From the cell containing the given text, extract its center point as [x, y] coordinate. 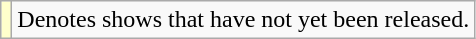
Denotes shows that have not yet been released. [244, 20]
